Detect which cell encompasses the target text, then output its (x, y) center coordinate. 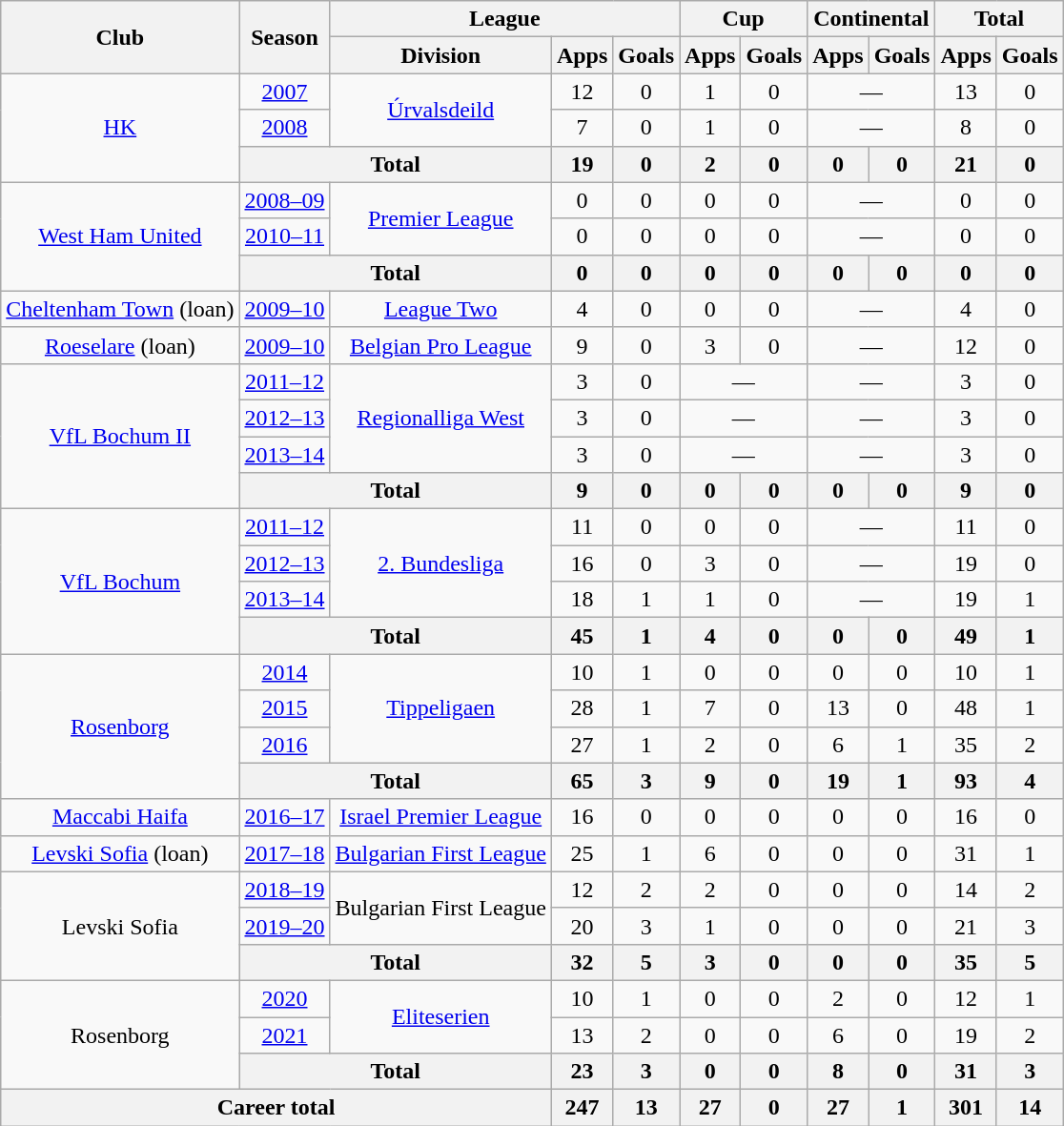
20 (582, 926)
Belgian Pro League (440, 345)
HK (120, 128)
25 (582, 853)
2016 (284, 745)
Maccabi Haifa (120, 817)
32 (582, 962)
2021 (284, 1034)
Cheltenham Town (loan) (120, 309)
2017–18 (284, 853)
Club (120, 37)
2007 (284, 92)
Season (284, 37)
247 (582, 1108)
18 (582, 600)
93 (966, 781)
Úrvalsdeild (440, 110)
VfL Bochum (120, 582)
2014 (284, 672)
Premier League (440, 218)
Career total (276, 1108)
Levski Sofia (loan) (120, 853)
Cup (744, 19)
Levski Sofia (120, 926)
Continental (871, 19)
2018–19 (284, 890)
League (505, 19)
Eliteserien (440, 1016)
2008 (284, 128)
2016–17 (284, 817)
West Ham United (120, 236)
2. Bundesliga (440, 563)
2019–20 (284, 926)
2008–09 (284, 200)
28 (582, 708)
2015 (284, 708)
Israel Premier League (440, 817)
23 (582, 1072)
301 (966, 1108)
2010–11 (284, 236)
48 (966, 708)
Roeselare (loan) (120, 345)
Regionalliga West (440, 418)
Tippeligaen (440, 708)
45 (582, 636)
65 (582, 781)
49 (966, 636)
VfL Bochum II (120, 436)
2020 (284, 998)
Division (440, 55)
League Two (440, 309)
